Locate the cell with the specified text and output its [x, y] center coordinate. 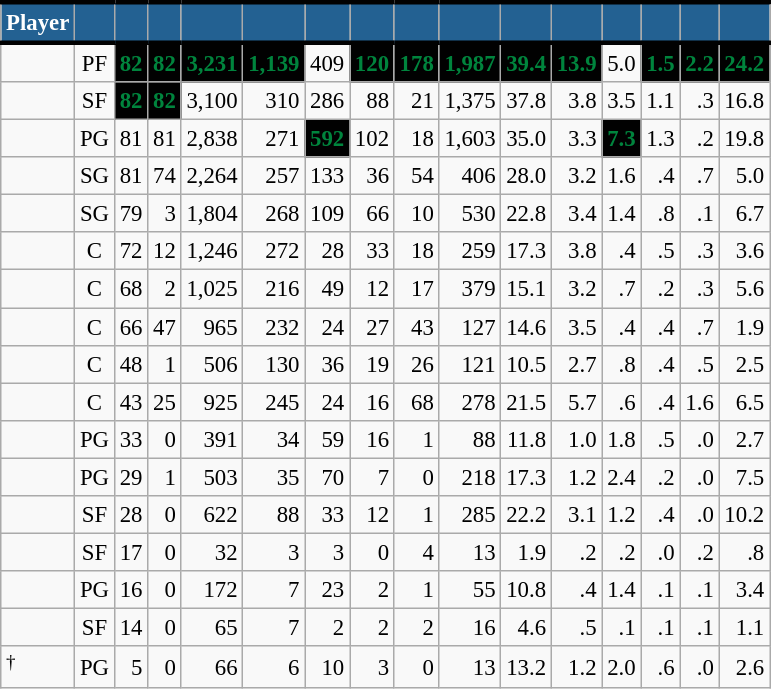
74 [164, 176]
14 [130, 627]
26 [416, 364]
286 [328, 101]
3,100 [212, 101]
5.6 [744, 289]
14.6 [526, 327]
48 [130, 364]
310 [274, 101]
10.5 [526, 364]
Player [38, 22]
218 [470, 477]
245 [274, 402]
21 [416, 101]
34 [274, 439]
2,264 [212, 176]
PF [95, 62]
268 [274, 214]
506 [212, 364]
72 [130, 251]
1,987 [470, 62]
35.0 [526, 139]
109 [328, 214]
55 [470, 590]
172 [212, 590]
27 [372, 327]
† [38, 667]
7.3 [622, 139]
133 [328, 176]
3.3 [576, 139]
285 [470, 515]
37.8 [526, 101]
965 [212, 327]
21.5 [526, 402]
32 [212, 552]
530 [470, 214]
1.0 [576, 439]
1.3 [660, 139]
259 [470, 251]
2.4 [622, 477]
22.2 [526, 515]
28.0 [526, 176]
1,804 [212, 214]
379 [470, 289]
216 [274, 289]
4.6 [526, 627]
19 [372, 364]
16.8 [744, 101]
406 [470, 176]
13.9 [576, 62]
2.0 [622, 667]
4 [416, 552]
7.5 [744, 477]
232 [274, 327]
178 [416, 62]
39.4 [526, 62]
47 [164, 327]
2.5 [744, 364]
3.1 [576, 515]
54 [416, 176]
23 [328, 590]
6.5 [744, 402]
1,375 [470, 101]
25 [164, 402]
13.2 [526, 667]
19.8 [744, 139]
278 [470, 402]
3.6 [744, 251]
6.7 [744, 214]
1.8 [622, 439]
79 [130, 214]
10.8 [526, 590]
2.6 [744, 667]
391 [212, 439]
29 [130, 477]
409 [328, 62]
11.8 [526, 439]
49 [328, 289]
15.1 [526, 289]
1,139 [274, 62]
24.2 [744, 62]
622 [212, 515]
271 [274, 139]
5.7 [576, 402]
5 [130, 667]
10.2 [744, 515]
257 [274, 176]
503 [212, 477]
272 [274, 251]
6 [274, 667]
1,246 [212, 251]
130 [274, 364]
35 [274, 477]
1,025 [212, 289]
22.8 [526, 214]
2,838 [212, 139]
59 [328, 439]
592 [328, 139]
2.2 [700, 62]
65 [212, 627]
925 [212, 402]
3,231 [212, 62]
121 [470, 364]
102 [372, 139]
1,603 [470, 139]
120 [372, 62]
70 [328, 477]
127 [470, 327]
1.5 [660, 62]
